For the text-containing cell, return its midpoint in [X, Y] coordinate format. 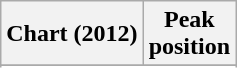
Peakposition [189, 34]
Chart (2012) [72, 34]
